Determine the (X, Y) coordinate at the center of the cell enclosing the given text.  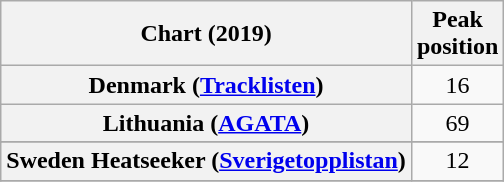
16 (457, 85)
Chart (2019) (206, 34)
12 (457, 161)
Denmark (Tracklisten) (206, 85)
Peakposition (457, 34)
Sweden Heatseeker (Sverigetopplistan) (206, 161)
Lithuania (AGATA) (206, 123)
69 (457, 123)
